Capture the cell that displays the provided text and extract its (X, Y) central coordinate. 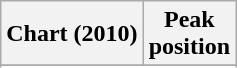
Chart (2010) (72, 34)
Peakposition (189, 34)
